Extract the (x, y) coordinate from the center of the cell holding the provided text.  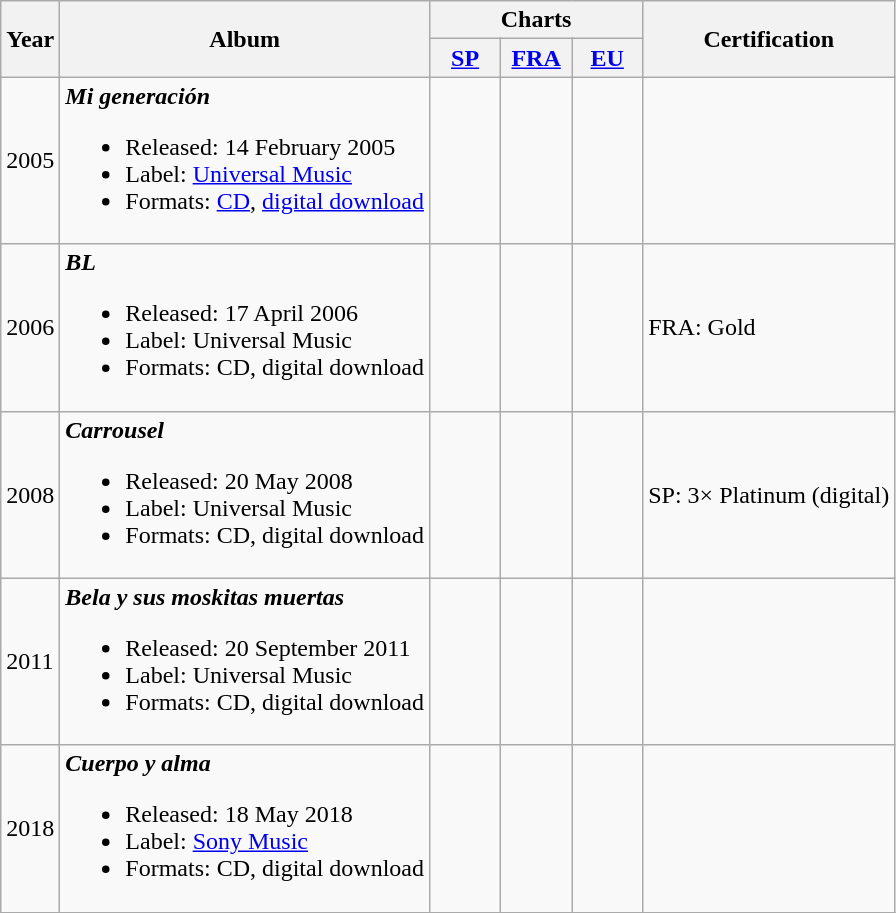
CarrouselReleased: 20 May 2008Label: Universal MusicFormats: CD, digital download (245, 494)
Mi generaciónReleased: 14 February 2005Label: Universal MusicFormats: CD, digital download (245, 160)
Album (245, 39)
Charts (536, 20)
SP: 3× Platinum (digital) (769, 494)
BLReleased: 17 April 2006Label: Universal MusicFormats: CD, digital download (245, 328)
SP (466, 58)
2005 (30, 160)
FRA: Gold (769, 328)
2011 (30, 662)
2008 (30, 494)
Year (30, 39)
2006 (30, 328)
Certification (769, 39)
Cuerpo y almaReleased: 18 May 2018Label: Sony MusicFormats: CD, digital download (245, 828)
EU (608, 58)
FRA (536, 58)
Bela y sus moskitas muertasReleased: 20 September 2011Label: Universal MusicFormats: CD, digital download (245, 662)
2018 (30, 828)
